Detect which cell encompasses the target text, then output its [X, Y] center coordinate. 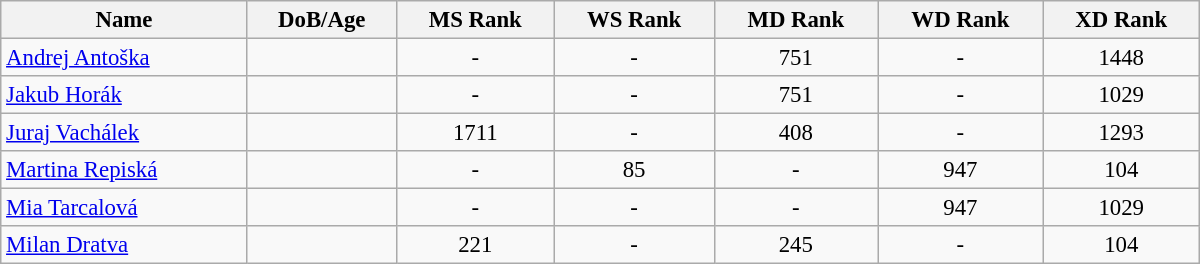
85 [634, 170]
XD Rank [1121, 20]
WD Rank [961, 20]
Name [124, 20]
1448 [1121, 58]
DoB/Age [322, 20]
Jakub Horák [124, 95]
Martina Repiská [124, 170]
1711 [475, 133]
MD Rank [796, 20]
Milan Dratva [124, 245]
Andrej Antoška [124, 58]
MS Rank [475, 20]
Mia Tarcalová [124, 208]
Juraj Vachálek [124, 133]
408 [796, 133]
221 [475, 245]
1293 [1121, 133]
WS Rank [634, 20]
245 [796, 245]
